Return the (X, Y) coordinate for the center point of the cell that contains the specified text.  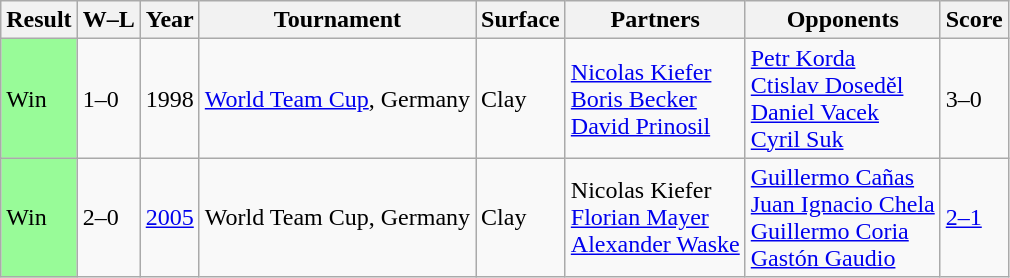
Partners (655, 20)
Nicolas Kiefer Boris Becker David Prinosil (655, 98)
W–L (108, 20)
Result (39, 20)
2005 (170, 218)
1–0 (108, 98)
3–0 (974, 98)
Nicolas Kiefer Florian Mayer Alexander Waske (655, 218)
1998 (170, 98)
Tournament (337, 20)
Score (974, 20)
Opponents (842, 20)
2–1 (974, 218)
Petr Korda Ctislav Doseděl Daniel Vacek Cyril Suk (842, 98)
2–0 (108, 218)
Surface (521, 20)
Guillermo Cañas Juan Ignacio Chela Guillermo Coria Gastón Gaudio (842, 218)
Year (170, 20)
